Return [X, Y] of the center of cell containing provided text 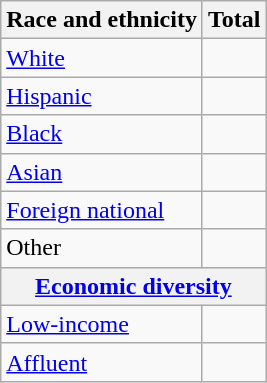
Hispanic [102, 96]
Asian [102, 172]
Other [102, 248]
Race and ethnicity [102, 20]
Total [234, 20]
Low-income [102, 324]
Economic diversity [134, 286]
Black [102, 134]
White [102, 58]
Foreign national [102, 210]
Affluent [102, 362]
